Return the (X, Y) coordinate for the center point of the cell that contains the specified text.  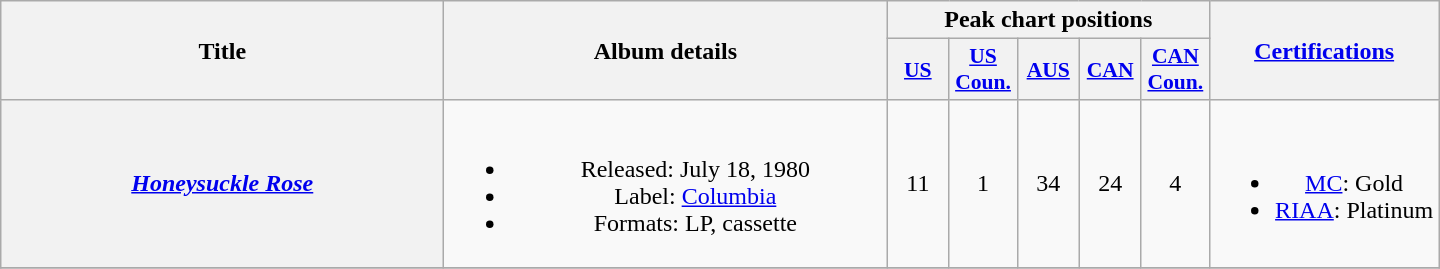
4 (1175, 184)
Honeysuckle Rose (222, 184)
Peak chart positions (1048, 20)
USCoun. (983, 70)
Album details (666, 50)
Title (222, 50)
CANCoun. (1175, 70)
34 (1048, 184)
1 (983, 184)
Certifications (1324, 50)
MC: GoldRIAA: Platinum (1324, 184)
US (918, 70)
11 (918, 184)
Released: July 18, 1980Label: ColumbiaFormats: LP, cassette (666, 184)
AUS (1048, 70)
CAN (1110, 70)
24 (1110, 184)
